Detect which cell encompasses the target text, then output its [x, y] center coordinate. 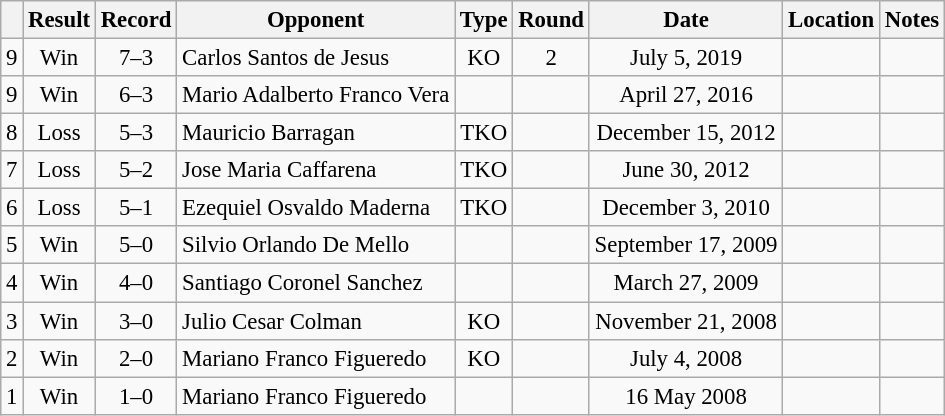
Silvio Orlando De Mello [316, 245]
Location [832, 20]
Julio Cesar Colman [316, 321]
5 [12, 245]
5–3 [136, 133]
Santiago Coronel Sanchez [316, 283]
3–0 [136, 321]
1 [12, 396]
December 3, 2010 [686, 208]
4–0 [136, 283]
November 21, 2008 [686, 321]
March 27, 2009 [686, 283]
Jose Maria Caffarena [316, 170]
July 5, 2019 [686, 58]
Carlos Santos de Jesus [316, 58]
1–0 [136, 396]
Result [60, 20]
6 [12, 208]
Opponent [316, 20]
5–1 [136, 208]
Ezequiel Osvaldo Maderna [316, 208]
July 4, 2008 [686, 358]
8 [12, 133]
Round [551, 20]
2–0 [136, 358]
7–3 [136, 58]
5–0 [136, 245]
June 30, 2012 [686, 170]
Mario Adalberto Franco Vera [316, 95]
5–2 [136, 170]
Mauricio Barragan [316, 133]
3 [12, 321]
December 15, 2012 [686, 133]
April 27, 2016 [686, 95]
4 [12, 283]
Type [484, 20]
Record [136, 20]
6–3 [136, 95]
Date [686, 20]
7 [12, 170]
September 17, 2009 [686, 245]
Notes [912, 20]
16 May 2008 [686, 396]
